For the text-containing cell, return its midpoint in [x, y] coordinate format. 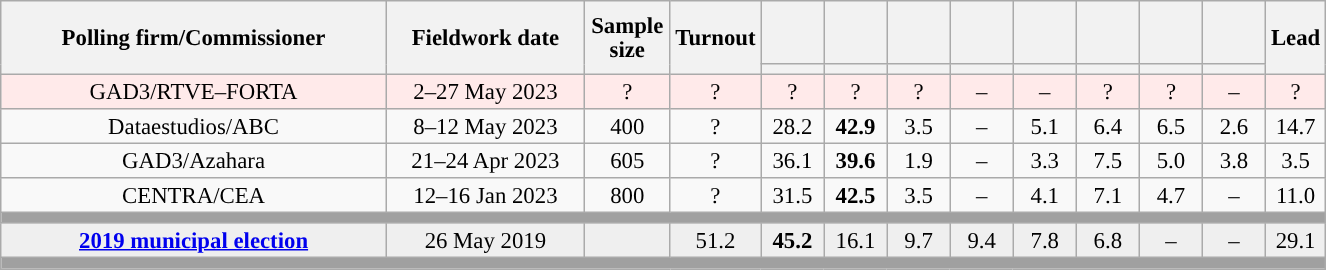
6.8 [1108, 242]
21–24 Apr 2023 [485, 162]
3.8 [1234, 162]
Lead [1296, 38]
7.1 [1108, 196]
1.9 [918, 162]
605 [627, 162]
45.2 [792, 242]
29.1 [1296, 242]
Polling firm/Commissioner [194, 38]
2.6 [1234, 126]
11.0 [1296, 196]
26 May 2019 [485, 242]
42.5 [856, 196]
9.7 [918, 242]
Turnout [716, 38]
7.5 [1108, 162]
6.5 [1170, 126]
4.7 [1170, 196]
800 [627, 196]
14.7 [1296, 126]
16.1 [856, 242]
CENTRA/CEA [194, 196]
9.4 [982, 242]
400 [627, 126]
6.4 [1108, 126]
5.0 [1170, 162]
2019 municipal election [194, 242]
5.1 [1044, 126]
31.5 [792, 196]
51.2 [716, 242]
3.3 [1044, 162]
8–12 May 2023 [485, 126]
Dataestudios/ABC [194, 126]
Fieldwork date [485, 38]
4.1 [1044, 196]
7.8 [1044, 242]
2–27 May 2023 [485, 92]
39.6 [856, 162]
Sample size [627, 38]
36.1 [792, 162]
12–16 Jan 2023 [485, 196]
42.9 [856, 126]
28.2 [792, 126]
GAD3/Azahara [194, 162]
GAD3/RTVE–FORTA [194, 92]
